Extract the (x, y) coordinate from the center of the cell holding the provided text.  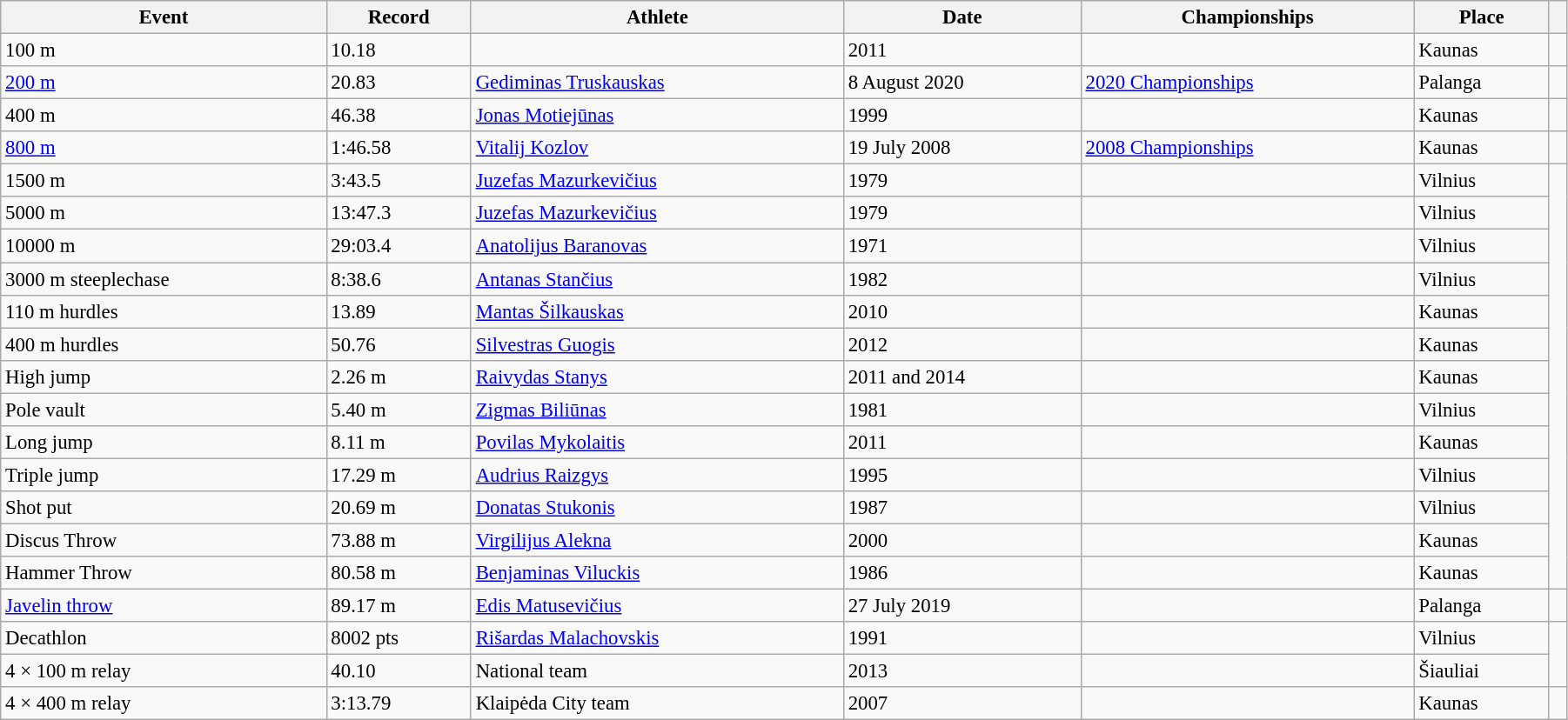
Klaipėda City team (657, 703)
800 m (164, 148)
20.83 (399, 83)
2010 (962, 311)
1987 (962, 508)
40.10 (399, 671)
Antanas Stančius (657, 279)
Shot put (164, 508)
Mantas Šilkauskas (657, 311)
Triple jump (164, 475)
400 m hurdles (164, 344)
Jonas Motiejūnas (657, 116)
3:43.5 (399, 181)
29:03.4 (399, 246)
1981 (962, 410)
2012 (962, 344)
200 m (164, 83)
1:46.58 (399, 148)
Rišardas Malachovskis (657, 638)
Championships (1248, 17)
50.76 (399, 344)
Gediminas Truskauskas (657, 83)
Anatolijus Baranovas (657, 246)
Raivydas Stanys (657, 377)
20.69 m (399, 508)
Discus Throw (164, 540)
Athlete (657, 17)
National team (657, 671)
400 m (164, 116)
Decathlon (164, 638)
8:38.6 (399, 279)
1995 (962, 475)
17.29 m (399, 475)
Audrius Raizgys (657, 475)
8.11 m (399, 443)
2013 (962, 671)
Zigmas Biliūnas (657, 410)
4 × 400 m relay (164, 703)
4 × 100 m relay (164, 671)
Hammer Throw (164, 573)
1991 (962, 638)
80.58 m (399, 573)
Record (399, 17)
5.40 m (399, 410)
2011 and 2014 (962, 377)
1971 (962, 246)
Edis Matusevičius (657, 606)
27 July 2019 (962, 606)
Pole vault (164, 410)
1999 (962, 116)
110 m hurdles (164, 311)
10000 m (164, 246)
2.26 m (399, 377)
73.88 m (399, 540)
High jump (164, 377)
2007 (962, 703)
13:47.3 (399, 213)
10.18 (399, 50)
3:13.79 (399, 703)
5000 m (164, 213)
Povilas Mykolaitis (657, 443)
Donatas Stukonis (657, 508)
Vitalij Kozlov (657, 148)
2000 (962, 540)
Benjaminas Viluckis (657, 573)
3000 m steeplechase (164, 279)
8002 pts (399, 638)
Silvestras Guogis (657, 344)
2020 Championships (1248, 83)
Date (962, 17)
46.38 (399, 116)
2008 Championships (1248, 148)
1982 (962, 279)
13.89 (399, 311)
1986 (962, 573)
Šiauliai (1481, 671)
Place (1481, 17)
Virgilijus Alekna (657, 540)
89.17 m (399, 606)
8 August 2020 (962, 83)
19 July 2008 (962, 148)
Event (164, 17)
100 m (164, 50)
Javelin throw (164, 606)
1500 m (164, 181)
Long jump (164, 443)
